Find where the given text appears and provide that cell's center as (X, Y) coordinate. 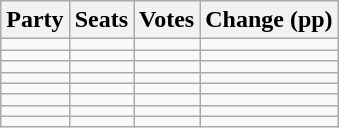
Change (pp) (269, 20)
Party (35, 20)
Seats (101, 20)
Votes (167, 20)
